For the text-containing cell, return its midpoint in [x, y] coordinate format. 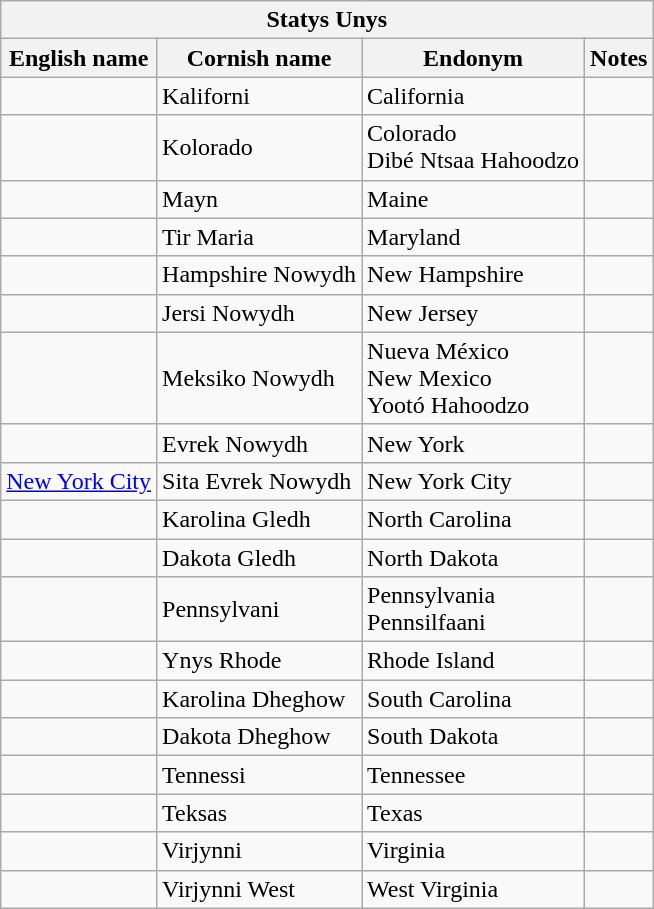
Endonym [474, 58]
South Carolina [474, 699]
Cornish name [260, 58]
Kolorado [260, 148]
Tir Maria [260, 237]
Dakota Dheghow [260, 737]
Pennsylvani [260, 610]
Kaliforni [260, 96]
English name [79, 58]
South Dakota [474, 737]
New Hampshire [474, 275]
Karolina Dheghow [260, 699]
Virjynni [260, 851]
Teksas [260, 813]
West Virginia [474, 889]
Maryland [474, 237]
Texas [474, 813]
Notes [619, 58]
Tennessee [474, 775]
Dakota Gledh [260, 557]
Sita Evrek Nowydh [260, 481]
New Jersey [474, 313]
ColoradoDibé Ntsaa Hahoodzo [474, 148]
Rhode Island [474, 661]
Meksiko Nowydh [260, 378]
Virginia [474, 851]
New York [474, 443]
Maine [474, 199]
Ynys Rhode [260, 661]
Mayn [260, 199]
California [474, 96]
Hampshire Nowydh [260, 275]
North Dakota [474, 557]
Evrek Nowydh [260, 443]
PennsylvaniaPennsilfaani [474, 610]
Statys Unys [327, 20]
North Carolina [474, 519]
Tennessi [260, 775]
Virjynni West [260, 889]
Nueva MéxicoNew MexicoYootó Hahoodzo [474, 378]
Karolina Gledh [260, 519]
Jersi Nowydh [260, 313]
